For the text-containing cell, return its midpoint in (x, y) coordinate format. 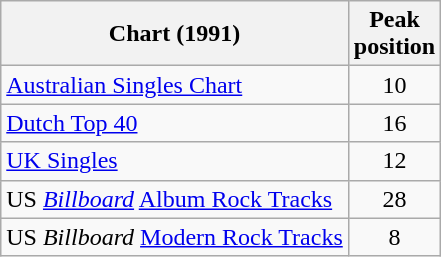
Chart (1991) (175, 34)
US Billboard Modern Rock Tracks (175, 237)
10 (394, 85)
UK Singles (175, 161)
16 (394, 123)
Dutch Top 40 (175, 123)
12 (394, 161)
US Billboard Album Rock Tracks (175, 199)
28 (394, 199)
Peakposition (394, 34)
Australian Singles Chart (175, 85)
8 (394, 237)
